Output the [X, Y] coordinate of the center of the cell containing the given text.  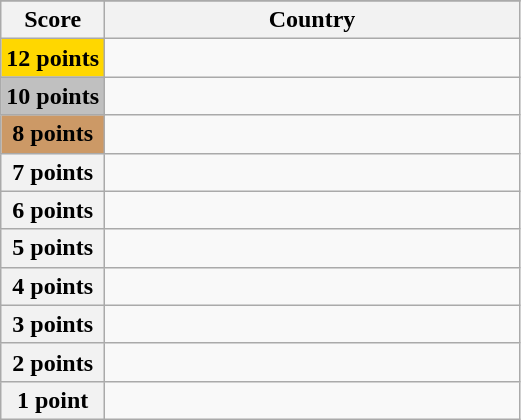
6 points [53, 210]
10 points [53, 96]
3 points [53, 324]
Score [53, 20]
7 points [53, 172]
1 point [53, 400]
Country [312, 20]
8 points [53, 134]
12 points [53, 58]
4 points [53, 286]
2 points [53, 362]
5 points [53, 248]
